Output the (x, y) coordinate of the center of the cell containing the given text.  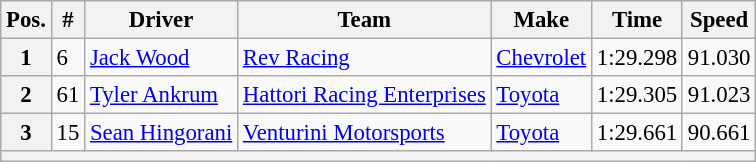
# (68, 20)
Tyler Ankrum (162, 95)
Speed (718, 20)
2 (26, 95)
Driver (162, 20)
1:29.305 (636, 95)
90.661 (718, 133)
Make (541, 20)
61 (68, 95)
91.030 (718, 58)
Hattori Racing Enterprises (365, 95)
91.023 (718, 95)
Time (636, 20)
Sean Hingorani (162, 133)
15 (68, 133)
Team (365, 20)
1:29.298 (636, 58)
Jack Wood (162, 58)
1:29.661 (636, 133)
1 (26, 58)
Pos. (26, 20)
6 (68, 58)
Venturini Motorsports (365, 133)
3 (26, 133)
Rev Racing (365, 58)
Chevrolet (541, 58)
